Extract the (x, y) coordinate from the center of the cell holding the provided text.  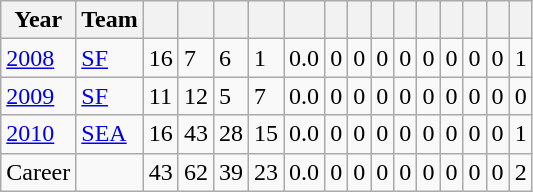
Year (38, 20)
2008 (38, 58)
Team (110, 20)
28 (230, 134)
39 (230, 172)
2009 (38, 96)
SEA (110, 134)
Career (38, 172)
2010 (38, 134)
2 (520, 172)
5 (230, 96)
23 (266, 172)
11 (160, 96)
62 (196, 172)
6 (230, 58)
12 (196, 96)
15 (266, 134)
